Detect which cell encompasses the target text, then output its (x, y) center coordinate. 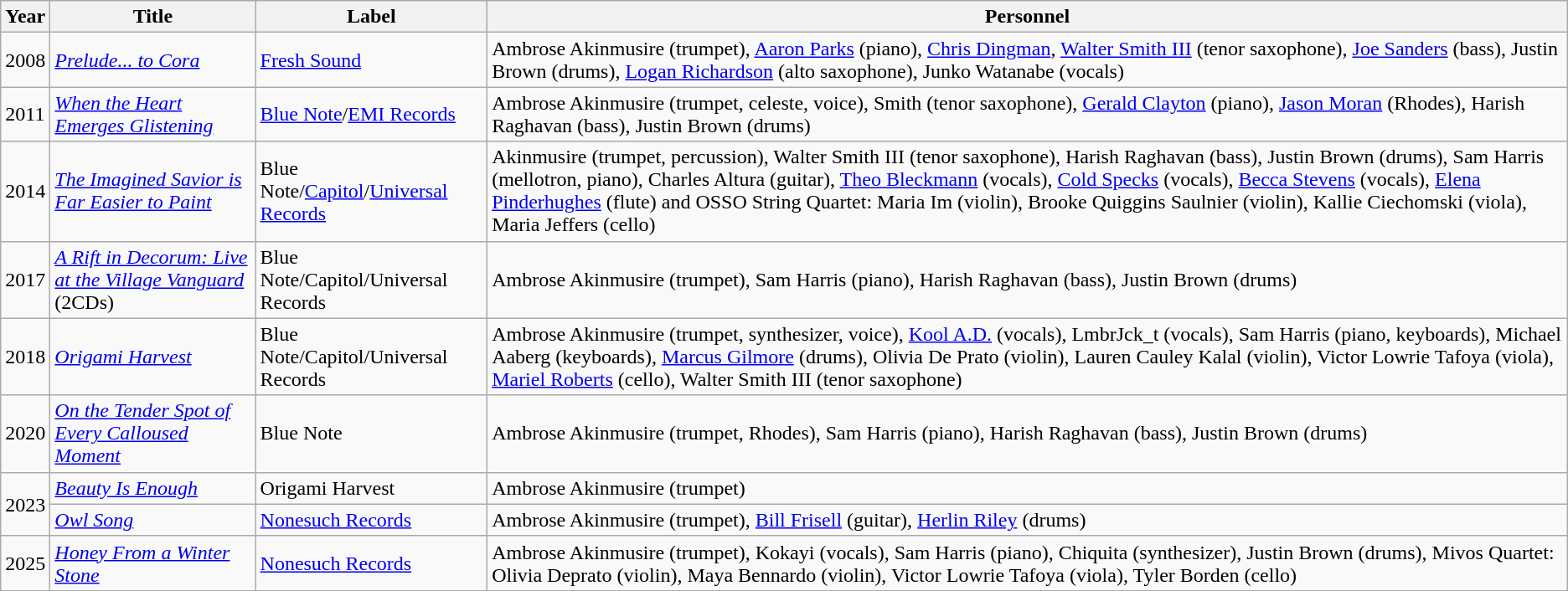
Year (25, 17)
2014 (25, 191)
The Imagined Savior is Far Easier to Paint (152, 191)
Ambrose Akinmusire (trumpet) (1028, 488)
Fresh Sound (372, 60)
2023 (25, 504)
Ambrose Akinmusire (trumpet, Rhodes), Sam Harris (piano), Harish Raghavan (bass), Justin Brown (drums) (1028, 434)
A Rift in Decorum: Live at the Village Vanguard (2CDs) (152, 280)
Ambrose Akinmusire (trumpet), Sam Harris (piano), Harish Raghavan (bass), Justin Brown (drums) (1028, 280)
Blue Note/EMI Records (372, 114)
On the Tender Spot of Every Calloused Moment (152, 434)
When the Heart Emerges Glistening (152, 114)
2017 (25, 280)
Label (372, 17)
Personnel (1028, 17)
Title (152, 17)
2011 (25, 114)
Ambrose Akinmusire (trumpet), Bill Frisell (guitar), Herlin Riley (drums) (1028, 520)
Beauty Is Enough (152, 488)
2018 (25, 357)
Owl Song (152, 520)
2008 (25, 60)
Prelude... to Cora (152, 60)
2025 (25, 563)
Blue Note (372, 434)
2020 (25, 434)
Honey From a Winter Stone (152, 563)
